From the cell containing the given text, extract its center point as (X, Y) coordinate. 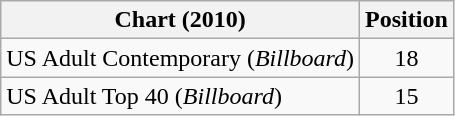
Position (407, 20)
15 (407, 96)
US Adult Contemporary (Billboard) (180, 58)
18 (407, 58)
Chart (2010) (180, 20)
US Adult Top 40 (Billboard) (180, 96)
